Determine the (X, Y) coordinate at the center of the cell enclosing the given text.  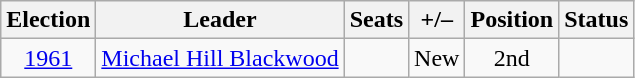
Position (512, 20)
Michael Hill Blackwood (220, 58)
Seats (376, 20)
+/– (437, 20)
1961 (48, 58)
2nd (512, 58)
Leader (220, 20)
Status (596, 20)
New (437, 58)
Election (48, 20)
